Detect which cell encompasses the target text, then output its [x, y] center coordinate. 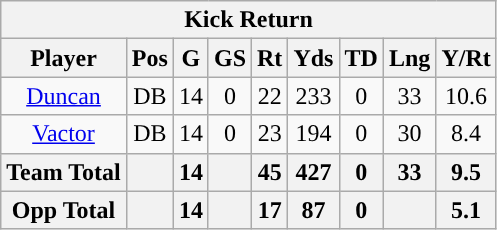
Vactor [64, 134]
233 [314, 96]
Pos [150, 58]
22 [270, 96]
Yds [314, 58]
30 [409, 134]
Team Total [64, 172]
427 [314, 172]
10.6 [466, 96]
17 [270, 210]
87 [314, 210]
23 [270, 134]
Lng [409, 58]
5.1 [466, 210]
Opp Total [64, 210]
Rt [270, 58]
TD [361, 58]
G [190, 58]
45 [270, 172]
GS [230, 58]
Duncan [64, 96]
Y/Rt [466, 58]
Player [64, 58]
194 [314, 134]
9.5 [466, 172]
8.4 [466, 134]
Kick Return [248, 20]
